Provide the (x, y) coordinate of the cell's center where the given text is located.  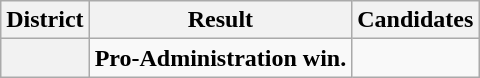
Result (220, 20)
District (45, 20)
Candidates (416, 20)
Pro-Administration win. (220, 58)
